Extract the (x, y) coordinate from the center of the cell holding the provided text.  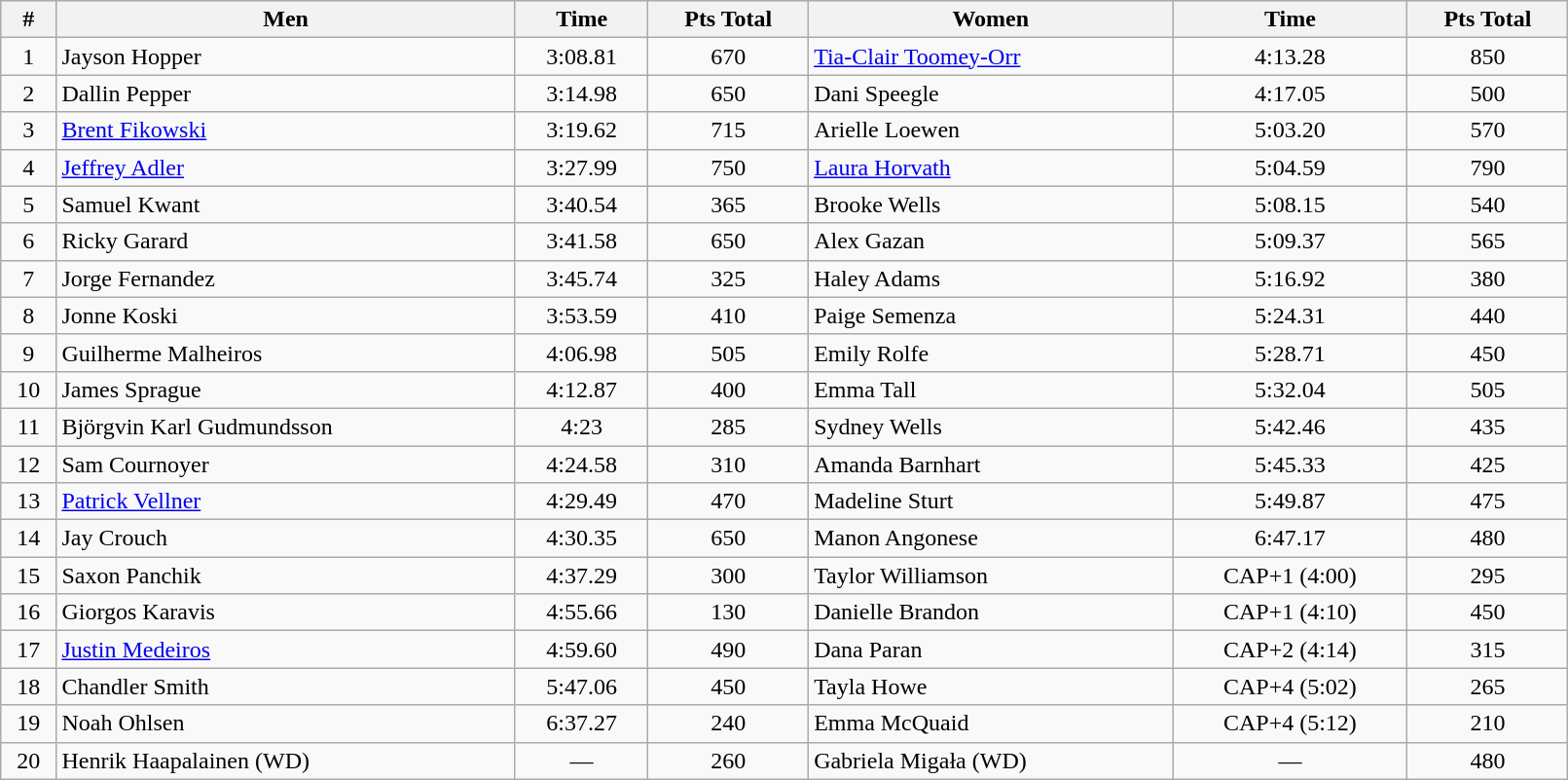
570 (1487, 130)
380 (1487, 279)
425 (1487, 464)
4:17.05 (1291, 93)
5:47.06 (581, 687)
Brooke Wells (991, 204)
Tayla Howe (991, 687)
5:45.33 (1291, 464)
4:55.66 (581, 613)
285 (728, 427)
410 (728, 316)
Brent Fikowski (286, 130)
Tia-Clair Toomey-Orr (991, 56)
Dana Paran (991, 650)
Noah Ohlsen (286, 724)
12 (29, 464)
5:03.20 (1291, 130)
CAP+2 (4:14) (1291, 650)
750 (728, 167)
5:04.59 (1291, 167)
Haley Adams (991, 279)
18 (29, 687)
CAP+1 (4:10) (1291, 613)
9 (29, 353)
325 (728, 279)
4:23 (581, 427)
Arielle Loewen (991, 130)
Alex Gazan (991, 241)
4:24.58 (581, 464)
5:08.15 (1291, 204)
Gabriela Migała (WD) (991, 761)
CAP+4 (5:12) (1291, 724)
Paige Semenza (991, 316)
Jeffrey Adler (286, 167)
Jay Crouch (286, 539)
CAP+1 (4:00) (1291, 576)
1 (29, 56)
210 (1487, 724)
17 (29, 650)
Danielle Brandon (991, 613)
475 (1487, 501)
240 (728, 724)
4:37.29 (581, 576)
490 (728, 650)
265 (1487, 687)
CAP+4 (5:02) (1291, 687)
435 (1487, 427)
3:41.58 (581, 241)
10 (29, 390)
3:14.98 (581, 93)
7 (29, 279)
13 (29, 501)
Jayson Hopper (286, 56)
Jonne Koski (286, 316)
4 (29, 167)
16 (29, 613)
5:32.04 (1291, 390)
310 (728, 464)
3:45.74 (581, 279)
3 (29, 130)
4:12.87 (581, 390)
Madeline Sturt (991, 501)
3:19.62 (581, 130)
260 (728, 761)
Laura Horvath (991, 167)
Dani Speegle (991, 93)
Emma McQuaid (991, 724)
3:08.81 (581, 56)
130 (728, 613)
Samuel Kwant (286, 204)
850 (1487, 56)
11 (29, 427)
670 (728, 56)
19 (29, 724)
8 (29, 316)
440 (1487, 316)
# (29, 19)
Sam Cournoyer (286, 464)
540 (1487, 204)
3:53.59 (581, 316)
Sydney Wells (991, 427)
Amanda Barnhart (991, 464)
Justin Medeiros (286, 650)
5:24.31 (1291, 316)
6 (29, 241)
715 (728, 130)
470 (728, 501)
4:29.49 (581, 501)
2 (29, 93)
500 (1487, 93)
5:49.87 (1291, 501)
5:09.37 (1291, 241)
5:16.92 (1291, 279)
Chandler Smith (286, 687)
6:47.17 (1291, 539)
4:30.35 (581, 539)
20 (29, 761)
5:42.46 (1291, 427)
Jorge Fernandez (286, 279)
4:13.28 (1291, 56)
3:27.99 (581, 167)
790 (1487, 167)
Men (286, 19)
565 (1487, 241)
Saxon Panchik (286, 576)
Henrik Haapalainen (WD) (286, 761)
4:59.60 (581, 650)
15 (29, 576)
300 (728, 576)
6:37.27 (581, 724)
Patrick Vellner (286, 501)
4:06.98 (581, 353)
Dallin Pepper (286, 93)
Giorgos Karavis (286, 613)
Emily Rolfe (991, 353)
5:28.71 (1291, 353)
365 (728, 204)
Björgvin Karl Gudmundsson (286, 427)
400 (728, 390)
Emma Tall (991, 390)
Taylor Williamson (991, 576)
Guilherme Malheiros (286, 353)
3:40.54 (581, 204)
Manon Angonese (991, 539)
14 (29, 539)
Ricky Garard (286, 241)
5 (29, 204)
Women (991, 19)
315 (1487, 650)
295 (1487, 576)
James Sprague (286, 390)
